Pinpoint the cell where the given text exists, returning its (X, Y) midpoint coordinate. 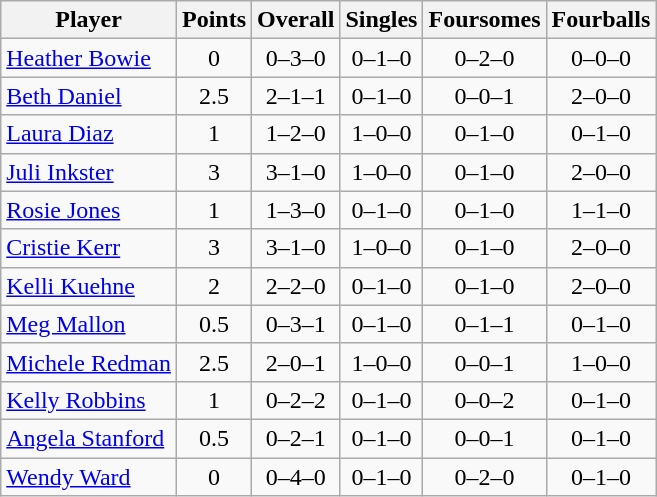
2 (214, 286)
0–4–0 (296, 477)
0–3–1 (296, 324)
Meg Mallon (89, 324)
0–3–0 (296, 58)
Kelli Kuehne (89, 286)
Overall (296, 20)
Singles (382, 20)
1–2–0 (296, 134)
1–1–0 (601, 210)
0–2–2 (296, 400)
Player (89, 20)
Michele Redman (89, 362)
2–0–1 (296, 362)
2–1–1 (296, 96)
Heather Bowie (89, 58)
Juli Inkster (89, 172)
0–2–1 (296, 438)
Rosie Jones (89, 210)
Points (214, 20)
Angela Stanford (89, 438)
Wendy Ward (89, 477)
Cristie Kerr (89, 248)
2–2–0 (296, 286)
0–1–1 (484, 324)
Fourballs (601, 20)
Kelly Robbins (89, 400)
Beth Daniel (89, 96)
0–0–2 (484, 400)
Laura Diaz (89, 134)
1–3–0 (296, 210)
0–0–0 (601, 58)
Foursomes (484, 20)
